Scan for the cell matching the given text and deliver its [x, y] coordinate at center. 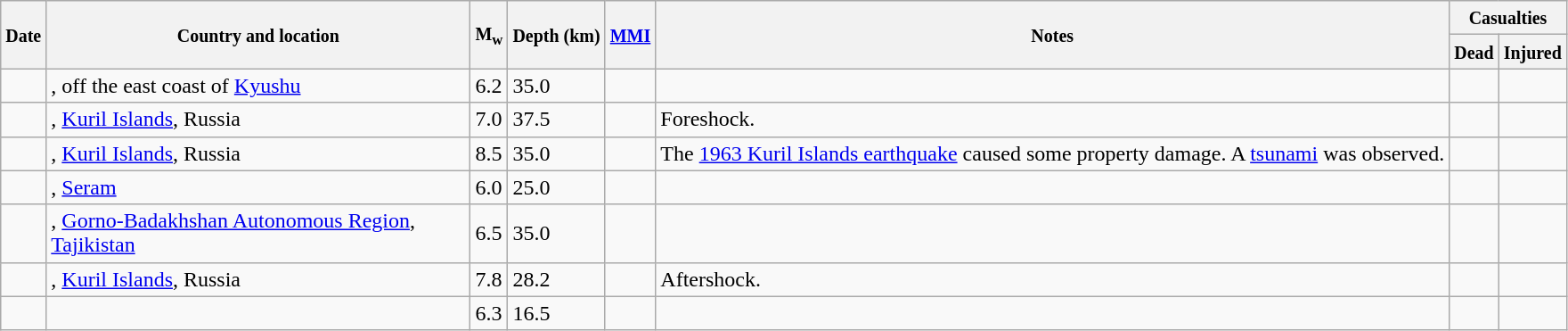
Casualties [1508, 18]
6.3 [489, 313]
Foreshock. [1053, 120]
Injured [1532, 52]
, off the east coast of Kyushu [258, 86]
6.0 [489, 187]
16.5 [556, 313]
Date [23, 35]
37.5 [556, 120]
Country and location [258, 35]
, Gorno-Badakhshan Autonomous Region, Tajikistan [258, 234]
7.0 [489, 120]
6.2 [489, 86]
Mw [489, 35]
MMI [631, 35]
Dead [1474, 52]
, Seram [258, 187]
7.8 [489, 279]
28.2 [556, 279]
8.5 [489, 153]
Notes [1053, 35]
Aftershock. [1053, 279]
The 1963 Kuril Islands earthquake caused some property damage. A tsunami was observed. [1053, 153]
25.0 [556, 187]
6.5 [489, 234]
Depth (km) [556, 35]
